Identify which cell holds the provided text, then report its (x, y) central coordinate. 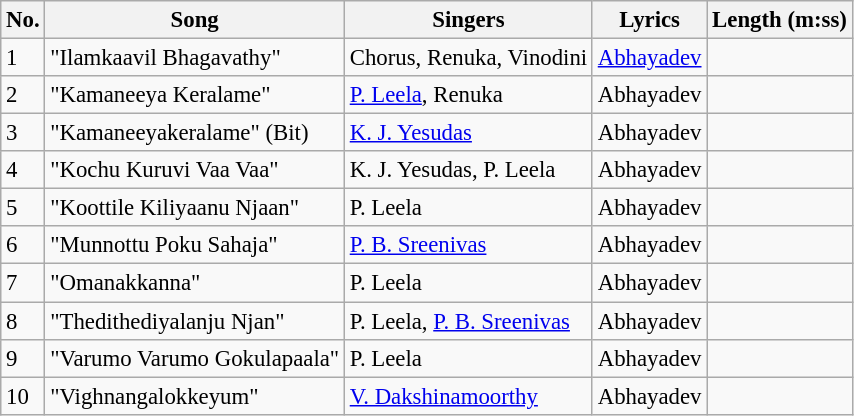
"Varumo Varumo Gokulapaala" (195, 358)
3 (23, 133)
"Kochu Kuruvi Vaa Vaa" (195, 170)
4 (23, 170)
Singers (468, 20)
No. (23, 20)
P. Leela, Renuka (468, 95)
"Munnottu Poku Sahaja" (195, 245)
"Omanakkanna" (195, 283)
Lyrics (649, 20)
1 (23, 58)
K. J. Yesudas (468, 133)
"Ilamkaavil Bhagavathy" (195, 58)
2 (23, 95)
10 (23, 396)
K. J. Yesudas, P. Leela (468, 170)
"Kamaneeyakeralame" (Bit) (195, 133)
"Thedithediyalanju Njan" (195, 321)
"Koottile Kiliyaanu Njaan" (195, 208)
P. B. Sreenivas (468, 245)
"Kamaneeya Keralame" (195, 95)
"Vighnangalokkeyum" (195, 396)
7 (23, 283)
8 (23, 321)
V. Dakshinamoorthy (468, 396)
Chorus, Renuka, Vinodini (468, 58)
6 (23, 245)
9 (23, 358)
P. Leela, P. B. Sreenivas (468, 321)
5 (23, 208)
Song (195, 20)
Length (m:ss) (780, 20)
